Determine the (x, y) coordinate at the center of the cell enclosing the given text.  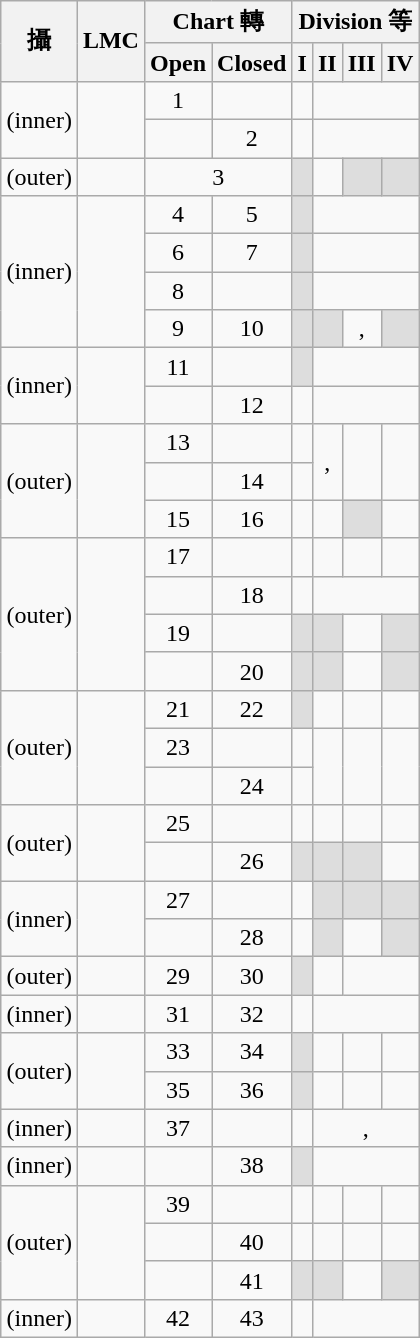
4 (178, 215)
22 (252, 709)
15 (178, 519)
5 (252, 215)
Division 等 (356, 22)
34 (252, 1052)
43 (252, 1318)
3 (218, 177)
10 (252, 329)
12 (252, 405)
18 (252, 595)
7 (252, 253)
II (327, 62)
9 (178, 329)
2 (252, 138)
I (302, 62)
20 (252, 671)
Chart 轉 (218, 22)
26 (252, 862)
37 (178, 1128)
41 (252, 1280)
6 (178, 253)
LMC (110, 42)
攝 (39, 42)
31 (178, 1014)
42 (178, 1318)
21 (178, 709)
14 (252, 481)
29 (178, 976)
8 (178, 291)
III (362, 62)
Open (178, 62)
13 (178, 443)
36 (252, 1090)
11 (178, 367)
32 (252, 1014)
33 (178, 1052)
27 (178, 900)
Closed (252, 62)
40 (252, 1242)
16 (252, 519)
24 (252, 785)
30 (252, 976)
25 (178, 824)
19 (178, 633)
28 (252, 938)
IV (400, 62)
1 (178, 100)
38 (252, 1166)
23 (178, 747)
39 (178, 1204)
35 (178, 1090)
17 (178, 557)
